Scan for the cell matching the given text and deliver its [X, Y] coordinate at center. 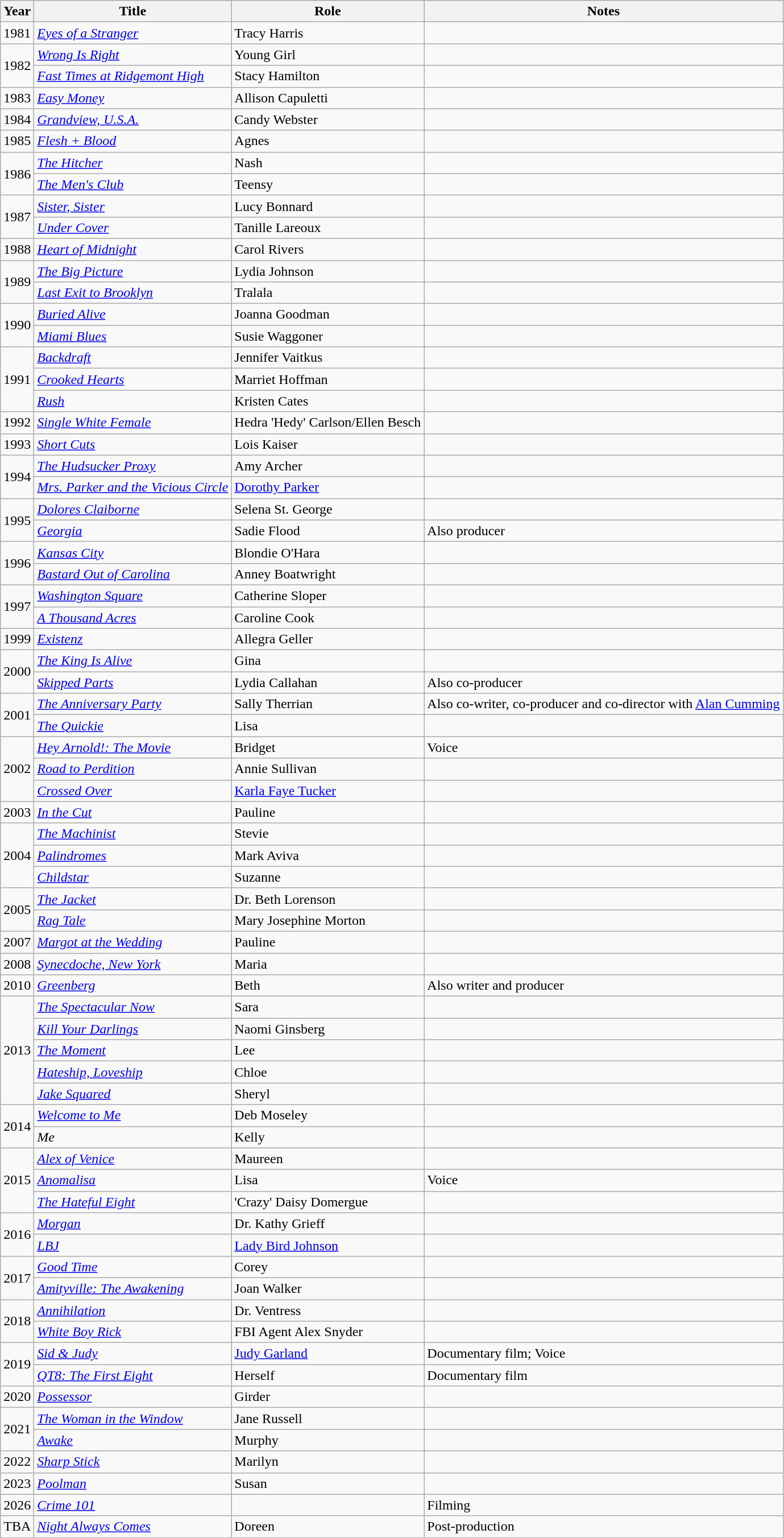
The Moment [133, 1051]
Candy Webster [327, 119]
The Woman in the Window [133, 1419]
Judy Garland [327, 1354]
Lucy Bonnard [327, 206]
2020 [17, 1397]
Marriet Hoffman [327, 379]
The Hitcher [133, 163]
Morgan [133, 1223]
Short Cuts [133, 444]
Washington Square [133, 596]
1999 [17, 639]
Sharp Stick [133, 1462]
Hateship, Loveship [133, 1072]
Lydia Callahan [327, 683]
The King Is Alive [133, 661]
Documentary film; Voice [604, 1354]
Dorothy Parker [327, 487]
Anney Boatwright [327, 574]
Maria [327, 964]
TBA [17, 1527]
Bastard Out of Carolina [133, 574]
2026 [17, 1505]
Sister, Sister [133, 206]
2001 [17, 715]
Lee [327, 1051]
Skipped Parts [133, 683]
2008 [17, 964]
Role [327, 11]
Stevie [327, 834]
Sara [327, 1007]
1982 [17, 65]
Marilyn [327, 1462]
Good Time [133, 1267]
Kansas City [133, 552]
Backdraft [133, 358]
Title [133, 11]
2003 [17, 812]
LBJ [133, 1245]
1984 [17, 119]
Nash [327, 163]
Gina [327, 661]
Lois Kaiser [327, 444]
Beth [327, 986]
Mrs. Parker and the Vicious Circle [133, 487]
Chloe [327, 1072]
Dr. Beth Lorenson [327, 899]
Wrong Is Right [133, 55]
Night Always Comes [133, 1527]
Greenberg [133, 986]
Last Exit to Brooklyn [133, 293]
Karla Faye Tucker [327, 791]
Jake Squared [133, 1094]
Rag Tale [133, 920]
1983 [17, 98]
Tralala [327, 293]
The Jacket [133, 899]
Deb Moseley [327, 1115]
1997 [17, 606]
2015 [17, 1180]
2022 [17, 1462]
Kill Your Darlings [133, 1029]
Young Girl [327, 55]
Also co-writer, co-producer and co-director with Alan Cumming [604, 704]
FBI Agent Alex Snyder [327, 1332]
A Thousand Acres [133, 617]
Hey Arnold!: The Movie [133, 747]
The Anniversary Party [133, 704]
Susan [327, 1483]
1986 [17, 173]
1993 [17, 444]
1985 [17, 141]
Dolores Claiborne [133, 509]
Teensy [327, 184]
Caroline Cook [327, 617]
Carol Rivers [327, 249]
1990 [17, 325]
Catherine Sloper [327, 596]
Amy Archer [327, 466]
Also producer [604, 531]
2004 [17, 855]
Joanna Goodman [327, 315]
2014 [17, 1126]
1991 [17, 379]
1995 [17, 520]
Amityville: The Awakening [133, 1288]
2021 [17, 1429]
2017 [17, 1277]
Joan Walker [327, 1288]
Kristen Cates [327, 401]
The Men's Club [133, 184]
Rush [133, 401]
2002 [17, 769]
Eyes of a Stranger [133, 33]
Selena St. George [327, 509]
Bridget [327, 747]
2019 [17, 1365]
Kelly [327, 1137]
In the Cut [133, 812]
Year [17, 11]
Buried Alive [133, 315]
Lady Bird Johnson [327, 1245]
Welcome to Me [133, 1115]
Dr. Ventress [327, 1310]
2005 [17, 909]
Annihilation [133, 1310]
Murphy [327, 1440]
Girder [327, 1397]
Notes [604, 11]
1994 [17, 477]
Maureen [327, 1159]
Annie Sullivan [327, 769]
Allegra Geller [327, 639]
The Machinist [133, 834]
1981 [17, 33]
2018 [17, 1321]
Also co-producer [604, 683]
Miami Blues [133, 336]
1989 [17, 282]
Sadie Flood [327, 531]
Crime 101 [133, 1505]
Susie Waggoner [327, 336]
Mark Aviva [327, 855]
Filming [604, 1505]
Under Cover [133, 228]
Mary Josephine Morton [327, 920]
2010 [17, 986]
Tanille Lareoux [327, 228]
Also writer and producer [604, 986]
Post-production [604, 1527]
Jane Russell [327, 1419]
Hedra 'Hedy' Carlson/Ellen Besch [327, 423]
1996 [17, 563]
2000 [17, 672]
Easy Money [133, 98]
Georgia [133, 531]
Documentary film [604, 1375]
Anomalisa [133, 1180]
Grandview, U.S.A. [133, 119]
Blondie O'Hara [327, 552]
2007 [17, 942]
The Spectacular Now [133, 1007]
Suzanne [327, 877]
2013 [17, 1051]
QT8: The First Eight [133, 1375]
Childstar [133, 877]
White Boy Rick [133, 1332]
Herself [327, 1375]
'Crazy' Daisy Domergue [327, 1202]
Agnes [327, 141]
Sid & Judy [133, 1354]
Sally Therrian [327, 704]
Awake [133, 1440]
Road to Perdition [133, 769]
Allison Capuletti [327, 98]
Palindromes [133, 855]
Margot at the Wedding [133, 942]
Heart of Midnight [133, 249]
2023 [17, 1483]
Stacy Hamilton [327, 76]
The Quickie [133, 726]
The Big Picture [133, 271]
Flesh + Blood [133, 141]
Tracy Harris [327, 33]
Corey [327, 1267]
Doreen [327, 1527]
Existenz [133, 639]
1987 [17, 217]
Me [133, 1137]
Crooked Hearts [133, 379]
The Hudsucker Proxy [133, 466]
1992 [17, 423]
Alex of Venice [133, 1159]
Jennifer Vaitkus [327, 358]
Dr. Kathy Grieff [327, 1223]
Synecdoche, New York [133, 964]
Crossed Over [133, 791]
2016 [17, 1234]
Possessor [133, 1397]
Single White Female [133, 423]
Lydia Johnson [327, 271]
Poolman [133, 1483]
Sheryl [327, 1094]
The Hateful Eight [133, 1202]
Fast Times at Ridgemont High [133, 76]
Naomi Ginsberg [327, 1029]
1988 [17, 249]
